Identify which cell holds the provided text, then report its (x, y) central coordinate. 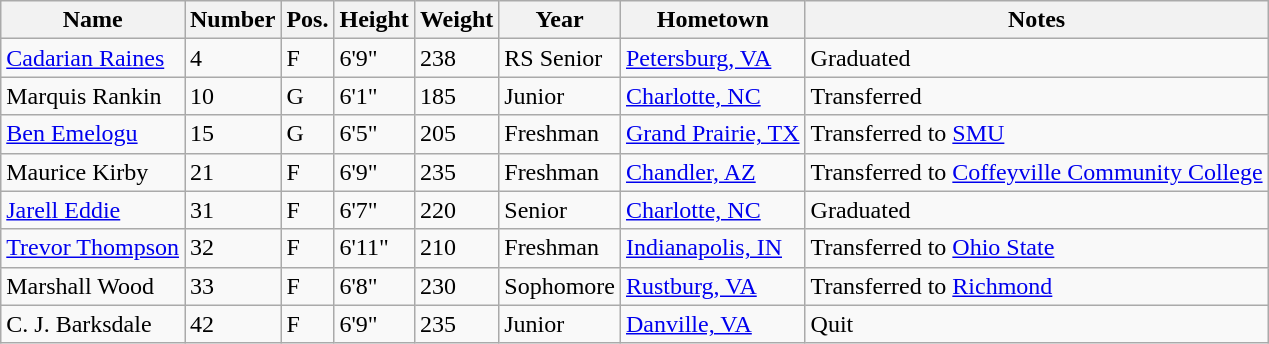
220 (456, 210)
Grand Prairie, TX (712, 134)
Notes (1036, 20)
Transferred (1036, 96)
32 (232, 248)
Cadarian Raines (93, 58)
4 (232, 58)
Chandler, AZ (712, 172)
Jarell Eddie (93, 210)
Transferred to Richmond (1036, 286)
Transferred to Coffeyville Community College (1036, 172)
Marquis Rankin (93, 96)
238 (456, 58)
230 (456, 286)
6'7" (374, 210)
Trevor Thompson (93, 248)
Quit (1036, 324)
Ben Emelogu (93, 134)
10 (232, 96)
Sophomore (560, 286)
Rustburg, VA (712, 286)
Hometown (712, 20)
210 (456, 248)
31 (232, 210)
Indianapolis, IN (712, 248)
33 (232, 286)
42 (232, 324)
Pos. (308, 20)
6'11" (374, 248)
Number (232, 20)
RS Senior (560, 58)
6'1" (374, 96)
6'5" (374, 134)
Year (560, 20)
Senior (560, 210)
6'8" (374, 286)
185 (456, 96)
Transferred to SMU (1036, 134)
Maurice Kirby (93, 172)
205 (456, 134)
15 (232, 134)
Weight (456, 20)
Name (93, 20)
Petersburg, VA (712, 58)
21 (232, 172)
Transferred to Ohio State (1036, 248)
Marshall Wood (93, 286)
C. J. Barksdale (93, 324)
Danville, VA (712, 324)
Height (374, 20)
